Locate the cell with the specified text and output its [x, y] center coordinate. 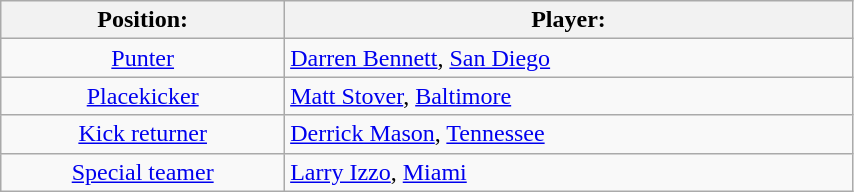
Position: [143, 20]
Kick returner [143, 134]
Player: [569, 20]
Darren Bennett, San Diego [569, 58]
Larry Izzo, Miami [569, 172]
Matt Stover, Baltimore [569, 96]
Derrick Mason, Tennessee [569, 134]
Special teamer [143, 172]
Placekicker [143, 96]
Punter [143, 58]
